From the cell containing the given text, extract its center point as (X, Y) coordinate. 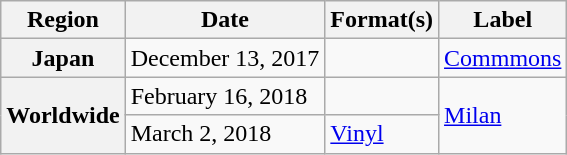
Format(s) (382, 20)
Label (503, 20)
Region (63, 20)
Vinyl (382, 134)
February 16, 2018 (225, 96)
December 13, 2017 (225, 58)
March 2, 2018 (225, 134)
Worldwide (63, 115)
Milan (503, 115)
Commmons (503, 58)
Japan (63, 58)
Date (225, 20)
